Scan for the cell matching the given text and deliver its [X, Y] coordinate at center. 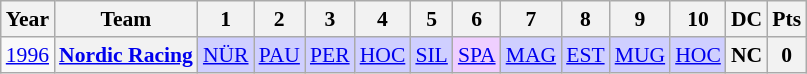
EST [586, 55]
MAG [532, 55]
DC [746, 19]
MUG [640, 55]
7 [532, 19]
Year [28, 19]
Nordic Racing [126, 55]
PAU [280, 55]
10 [698, 19]
9 [640, 19]
6 [477, 19]
0 [786, 55]
NÜR [226, 55]
SPA [477, 55]
5 [432, 19]
SIL [432, 55]
3 [330, 19]
PER [330, 55]
1996 [28, 55]
NC [746, 55]
2 [280, 19]
1 [226, 19]
4 [383, 19]
Team [126, 19]
8 [586, 19]
Pts [786, 19]
